Search for the cell housing the specified text and yield its (x, y) center coordinate. 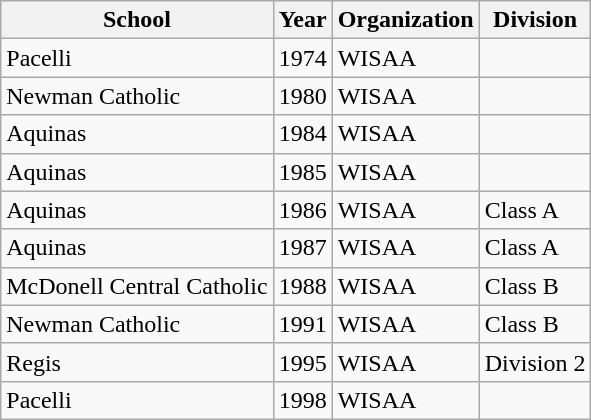
1984 (302, 134)
Division 2 (535, 362)
1987 (302, 248)
1998 (302, 400)
1991 (302, 324)
1986 (302, 210)
1988 (302, 286)
1974 (302, 58)
Organization (406, 20)
1980 (302, 96)
Regis (137, 362)
1985 (302, 172)
Division (535, 20)
Year (302, 20)
1995 (302, 362)
McDonell Central Catholic (137, 286)
School (137, 20)
